Extract the [x, y] coordinate from the center of the cell holding the provided text.  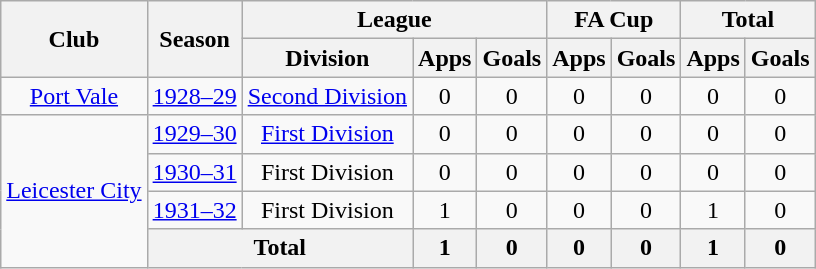
1931–32 [194, 210]
Division [327, 58]
League [394, 20]
1928–29 [194, 96]
Club [74, 39]
1930–31 [194, 172]
Second Division [327, 96]
Season [194, 39]
1929–30 [194, 134]
Port Vale [74, 96]
FA Cup [614, 20]
Leicester City [74, 191]
